Output the [x, y] coordinate of the center of the cell containing the given text.  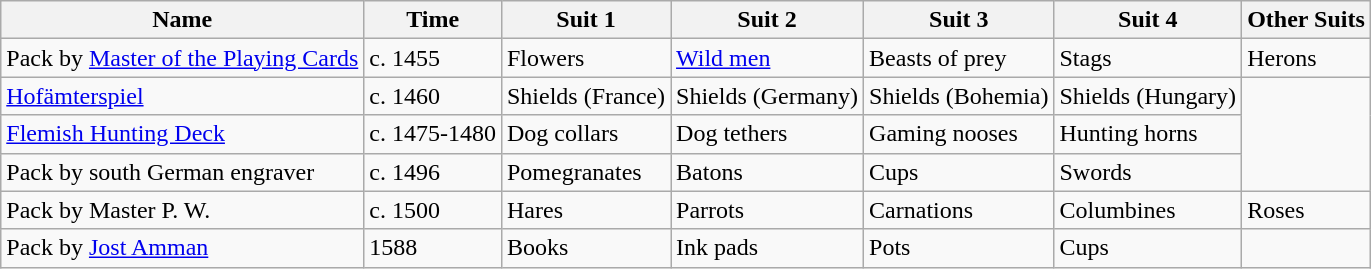
c. 1500 [433, 210]
Suit 2 [768, 20]
Batons [768, 172]
Herons [1306, 58]
Name [182, 20]
Stags [1148, 58]
Shields (Germany) [768, 96]
Hofämterspiel [182, 96]
Shields (France) [586, 96]
Dog tethers [768, 134]
Flowers [586, 58]
Ink pads [768, 248]
Roses [1306, 210]
Dog collars [586, 134]
Pack by Master of the Playing Cards [182, 58]
Suit 1 [586, 20]
c. 1455 [433, 58]
Beasts of prey [959, 58]
Wild men [768, 58]
Pack by south German engraver [182, 172]
c. 1460 [433, 96]
c. 1496 [433, 172]
Carnations [959, 210]
Other Suits [1306, 20]
Shields (Bohemia) [959, 96]
Swords [1148, 172]
Hunting horns [1148, 134]
Books [586, 248]
Pomegranates [586, 172]
Shields (Hungary) [1148, 96]
Time [433, 20]
Pack by Jost Amman [182, 248]
Suit 3 [959, 20]
Gaming nooses [959, 134]
c. 1475-1480 [433, 134]
Suit 4 [1148, 20]
Hares [586, 210]
Pots [959, 248]
Flemish Hunting Deck [182, 134]
1588 [433, 248]
Columbines [1148, 210]
Pack by Master P. W. [182, 210]
Parrots [768, 210]
